For the text-containing cell, return its midpoint in [x, y] coordinate format. 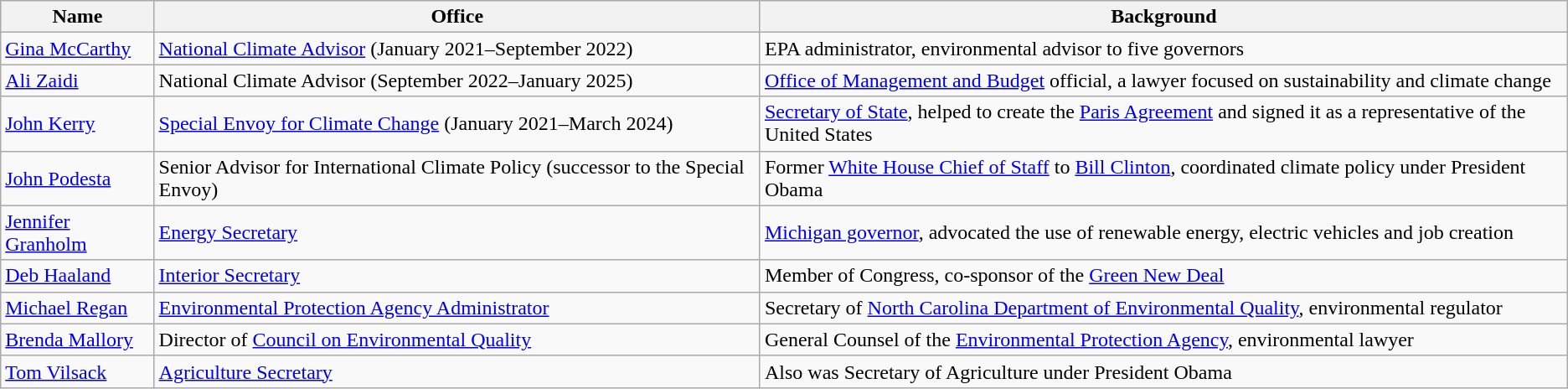
National Climate Advisor (January 2021–September 2022) [457, 49]
Agriculture Secretary [457, 371]
Office of Management and Budget official, a lawyer focused on sustainability and climate change [1163, 80]
Jennifer Granholm [77, 233]
Interior Secretary [457, 276]
EPA administrator, environmental advisor to five governors [1163, 49]
Brenda Mallory [77, 340]
Environmental Protection Agency Administrator [457, 308]
Director of Council on Environmental Quality [457, 340]
Office [457, 17]
Tom Vilsack [77, 371]
Deb Haaland [77, 276]
Former White House Chief of Staff to Bill Clinton, coordinated climate policy under President Obama [1163, 178]
Background [1163, 17]
Michigan governor, advocated the use of renewable energy, electric vehicles and job creation [1163, 233]
Senior Advisor for International Climate Policy (successor to the Special Envoy) [457, 178]
Name [77, 17]
Secretary of State, helped to create the Paris Agreement and signed it as a representative of the United States [1163, 124]
Michael Regan [77, 308]
Member of Congress, co-sponsor of the Green New Deal [1163, 276]
Ali Zaidi [77, 80]
John Podesta [77, 178]
General Counsel of the Environmental Protection Agency, environmental lawyer [1163, 340]
John Kerry [77, 124]
Special Envoy for Climate Change (January 2021–March 2024) [457, 124]
Also was Secretary of Agriculture under President Obama [1163, 371]
Energy Secretary [457, 233]
National Climate Advisor (September 2022–January 2025) [457, 80]
Gina McCarthy [77, 49]
Secretary of North Carolina Department of Environmental Quality, environmental regulator [1163, 308]
